Search for the cell housing the specified text and yield its (X, Y) center coordinate. 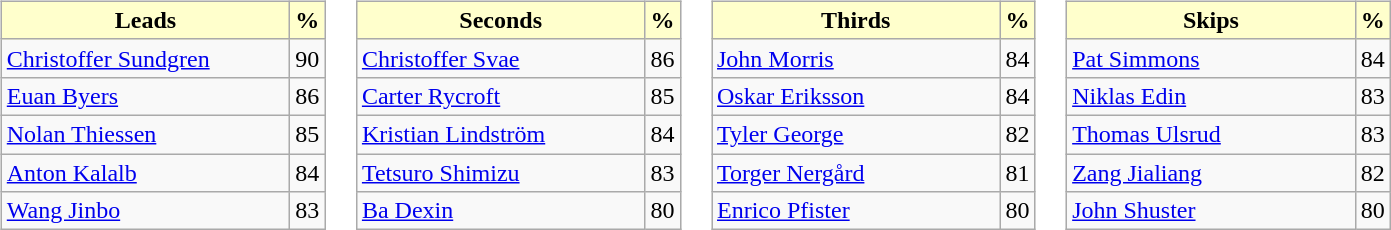
Thirds (856, 20)
John Shuster (1212, 211)
Pat Simmons (1212, 58)
John Morris (856, 58)
Seconds (500, 20)
Niklas Edin (1212, 96)
Christoffer Sundgren (146, 58)
Tetsuro Shimizu (500, 173)
Carter Rycroft (500, 96)
Ba Dexin (500, 211)
Thomas Ulsrud (1212, 134)
Kristian Lindström (500, 134)
Leads (146, 20)
Christoffer Svae (500, 58)
Enrico Pfister (856, 211)
90 (308, 58)
Wang Jinbo (146, 211)
Tyler George (856, 134)
Torger Nergård (856, 173)
81 (1018, 173)
Oskar Eriksson (856, 96)
Euan Byers (146, 96)
Anton Kalalb (146, 173)
Skips (1212, 20)
Nolan Thiessen (146, 134)
Zang Jialiang (1212, 173)
